Locate the cell with the specified text and output its (x, y) center coordinate. 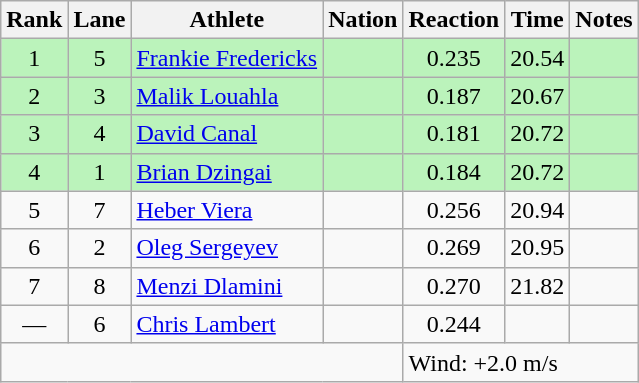
0.244 (454, 324)
Nation (363, 20)
Rank (34, 20)
20.95 (538, 248)
0.184 (454, 172)
Chris Lambert (227, 324)
20.54 (538, 58)
20.94 (538, 210)
David Canal (227, 134)
21.82 (538, 286)
Oleg Sergeyev (227, 248)
0.256 (454, 210)
0.235 (454, 58)
Wind: +2.0 m/s (520, 362)
0.181 (454, 134)
Malik Louahla (227, 96)
Notes (604, 20)
8 (100, 286)
0.270 (454, 286)
0.187 (454, 96)
— (34, 324)
Menzi Dlamini (227, 286)
Heber Viera (227, 210)
0.269 (454, 248)
Athlete (227, 20)
Lane (100, 20)
Frankie Fredericks (227, 58)
Time (538, 20)
Brian Dzingai (227, 172)
20.67 (538, 96)
Reaction (454, 20)
